Determine the [X, Y] coordinate at the center of the cell enclosing the given text.  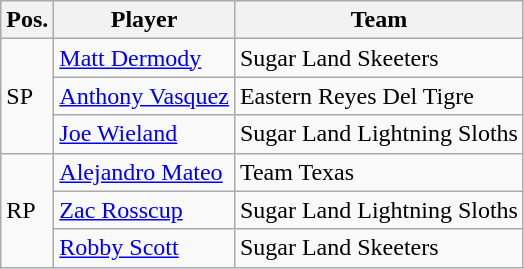
Team Texas [378, 172]
Zac Rosscup [144, 210]
Matt Dermody [144, 58]
Anthony Vasquez [144, 96]
Eastern Reyes Del Tigre [378, 96]
SP [28, 96]
RP [28, 210]
Team [378, 20]
Robby Scott [144, 248]
Pos. [28, 20]
Joe Wieland [144, 134]
Player [144, 20]
Alejandro Mateo [144, 172]
